Output the (x, y) coordinate of the center of the cell containing the given text.  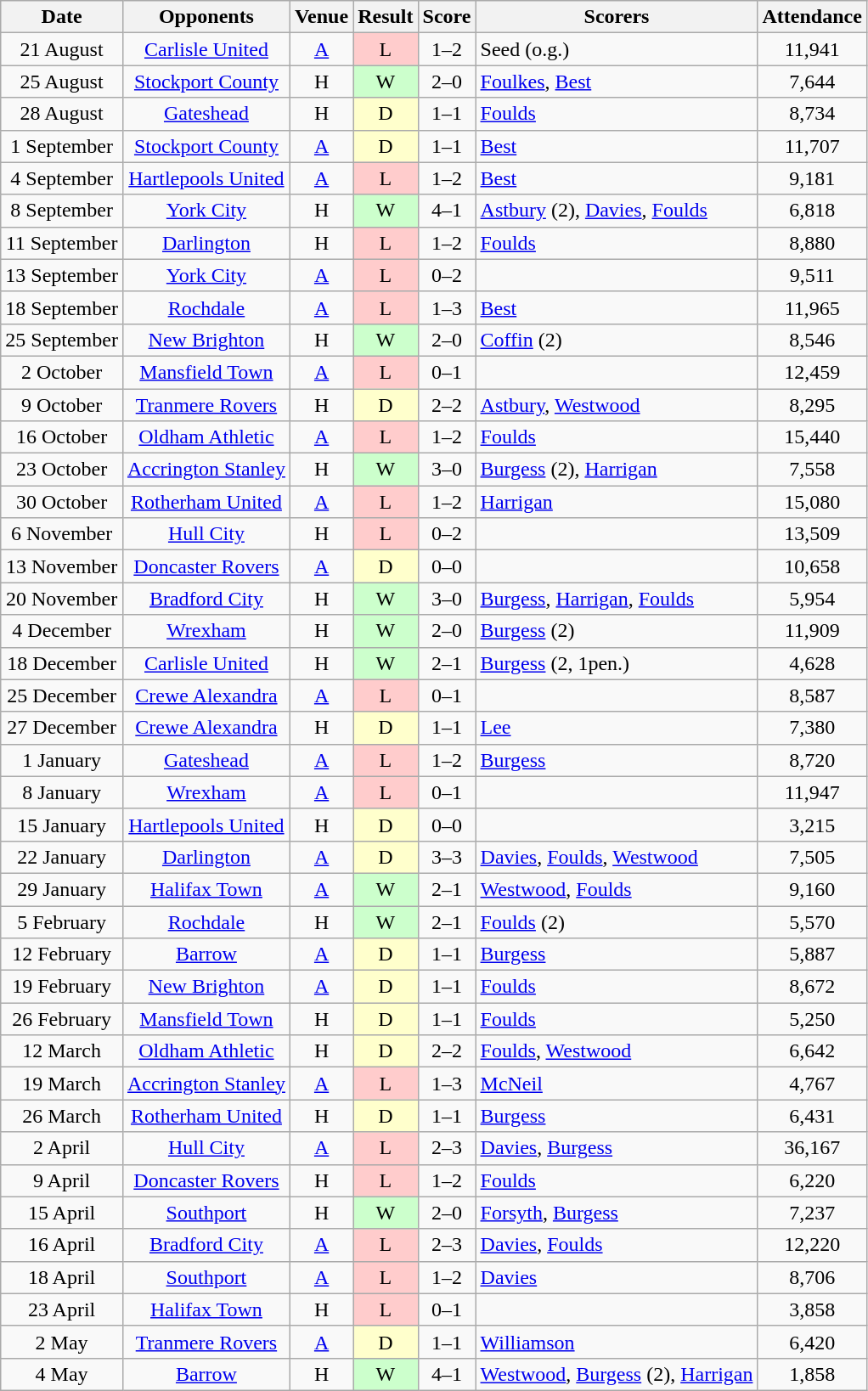
6,642 (812, 1051)
8,734 (812, 114)
8 September (62, 211)
11,707 (812, 146)
18 April (62, 1277)
9 October (62, 405)
5,250 (812, 1019)
23 April (62, 1309)
5,954 (812, 599)
12 March (62, 1051)
19 February (62, 987)
Burgess (2) (617, 631)
15,440 (812, 437)
3,858 (812, 1309)
Burgess (2, 1pen.) (617, 663)
11,947 (812, 792)
13 November (62, 566)
8 January (62, 792)
8,546 (812, 340)
8,880 (812, 243)
15 April (62, 1213)
8,672 (812, 987)
5,570 (812, 921)
12 February (62, 955)
6,431 (812, 1116)
12,459 (812, 372)
Date (62, 17)
5 February (62, 921)
2 April (62, 1148)
23 October (62, 470)
Venue (321, 17)
2 October (62, 372)
4 May (62, 1374)
20 November (62, 599)
15,080 (812, 502)
Score (447, 17)
25 August (62, 82)
21 August (62, 49)
Lee (617, 728)
Burgess, Harrigan, Foulds (617, 599)
15 January (62, 825)
1 September (62, 146)
8,720 (812, 760)
6,220 (812, 1180)
Astbury (2), Davies, Foulds (617, 211)
18 December (62, 663)
25 September (62, 340)
Foulds, Westwood (617, 1051)
4 September (62, 178)
13 September (62, 275)
4,767 (812, 1084)
25 December (62, 695)
Davies, Foulds, Westwood (617, 857)
7,380 (812, 728)
Davies, Burgess (617, 1148)
7,558 (812, 470)
Astbury, Westwood (617, 405)
10,658 (812, 566)
1,858 (812, 1374)
Attendance (812, 17)
8,706 (812, 1277)
Forsyth, Burgess (617, 1213)
Scorers (617, 17)
2 May (62, 1342)
26 March (62, 1116)
13,509 (812, 534)
Opponents (206, 17)
6,420 (812, 1342)
3,215 (812, 825)
9 April (62, 1180)
Foulds (2) (617, 921)
6,818 (812, 211)
Davies (617, 1277)
9,511 (812, 275)
30 October (62, 502)
7,644 (812, 82)
Williamson (617, 1342)
Harrigan (617, 502)
19 March (62, 1084)
18 September (62, 307)
11,965 (812, 307)
28 August (62, 114)
8,587 (812, 695)
9,160 (812, 889)
6 November (62, 534)
11,941 (812, 49)
5,887 (812, 955)
8,295 (812, 405)
7,237 (812, 1213)
Result (386, 17)
26 February (62, 1019)
11 September (62, 243)
27 December (62, 728)
29 January (62, 889)
11,909 (812, 631)
36,167 (812, 1148)
Westwood, Foulds (617, 889)
3–3 (447, 857)
Seed (o.g.) (617, 49)
Coffin (2) (617, 340)
McNeil (617, 1084)
4,628 (812, 663)
Westwood, Burgess (2), Harrigan (617, 1374)
Davies, Foulds (617, 1245)
16 October (62, 437)
4 December (62, 631)
1 January (62, 760)
Burgess (2), Harrigan (617, 470)
7,505 (812, 857)
12,220 (812, 1245)
Foulkes, Best (617, 82)
16 April (62, 1245)
9,181 (812, 178)
22 January (62, 857)
